For the text-containing cell, return its midpoint in (x, y) coordinate format. 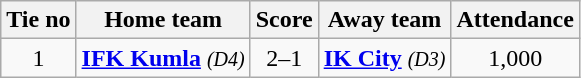
1 (38, 58)
IFK Kumla (D4) (163, 58)
IK City (D3) (384, 58)
Score (284, 20)
Tie no (38, 20)
2–1 (284, 58)
Home team (163, 20)
1,000 (515, 58)
Attendance (515, 20)
Away team (384, 20)
